Output the [x, y] coordinate of the center of the cell containing the given text.  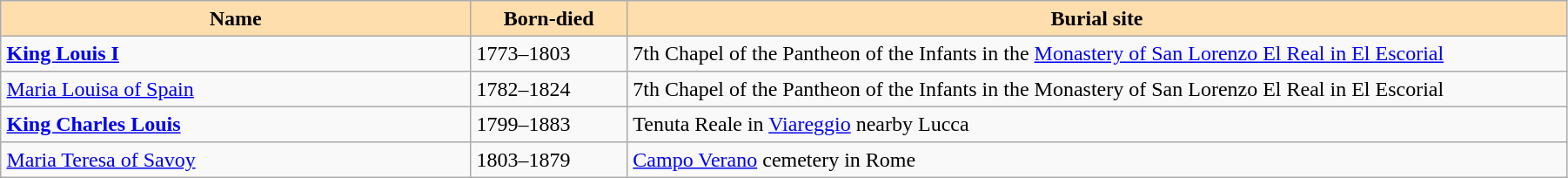
Tenuta Reale in Viareggio nearby Lucca [1097, 124]
1799–1883 [549, 124]
Name [236, 18]
Maria Teresa of Savoy [236, 160]
1773–1803 [549, 53]
1782–1824 [549, 89]
Born-died [549, 18]
King Louis I [236, 53]
King Charles Louis [236, 124]
Campo Verano cemetery in Rome [1097, 160]
Maria Louisa of Spain [236, 89]
Burial site [1097, 18]
1803–1879 [549, 160]
